Detect which cell encompasses the target text, then output its [X, Y] center coordinate. 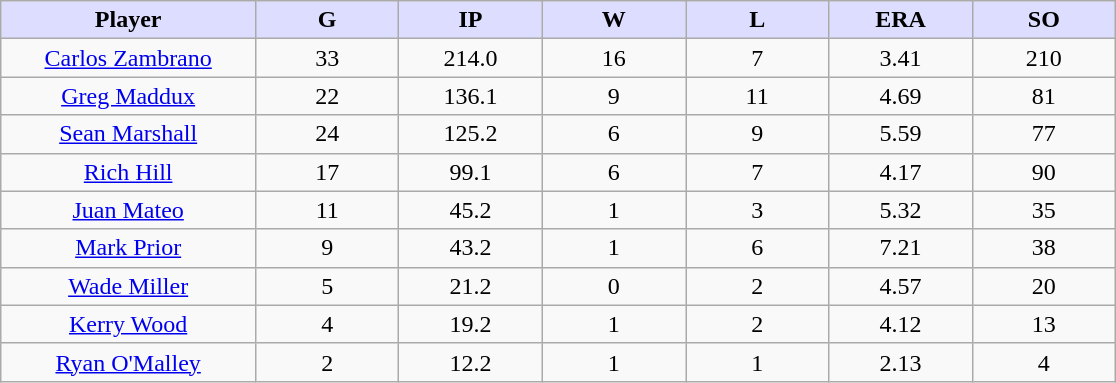
12.2 [470, 362]
IP [470, 20]
Player [128, 20]
210 [1044, 58]
4.69 [900, 96]
5.32 [900, 210]
7.21 [900, 248]
Juan Mateo [128, 210]
16 [614, 58]
Mark Prior [128, 248]
Ryan O'Malley [128, 362]
Sean Marshall [128, 134]
20 [1044, 286]
ERA [900, 20]
Greg Maddux [128, 96]
4.57 [900, 286]
77 [1044, 134]
0 [614, 286]
SO [1044, 20]
45.2 [470, 210]
5 [328, 286]
33 [328, 58]
W [614, 20]
L [758, 20]
Kerry Wood [128, 324]
2.13 [900, 362]
35 [1044, 210]
13 [1044, 324]
Rich Hill [128, 172]
22 [328, 96]
19.2 [470, 324]
Wade Miller [128, 286]
136.1 [470, 96]
99.1 [470, 172]
3 [758, 210]
81 [1044, 96]
214.0 [470, 58]
4.12 [900, 324]
90 [1044, 172]
43.2 [470, 248]
4.17 [900, 172]
3.41 [900, 58]
G [328, 20]
24 [328, 134]
38 [1044, 248]
5.59 [900, 134]
Carlos Zambrano [128, 58]
21.2 [470, 286]
17 [328, 172]
125.2 [470, 134]
